Find where the given text appears and provide that cell's center as (X, Y) coordinate. 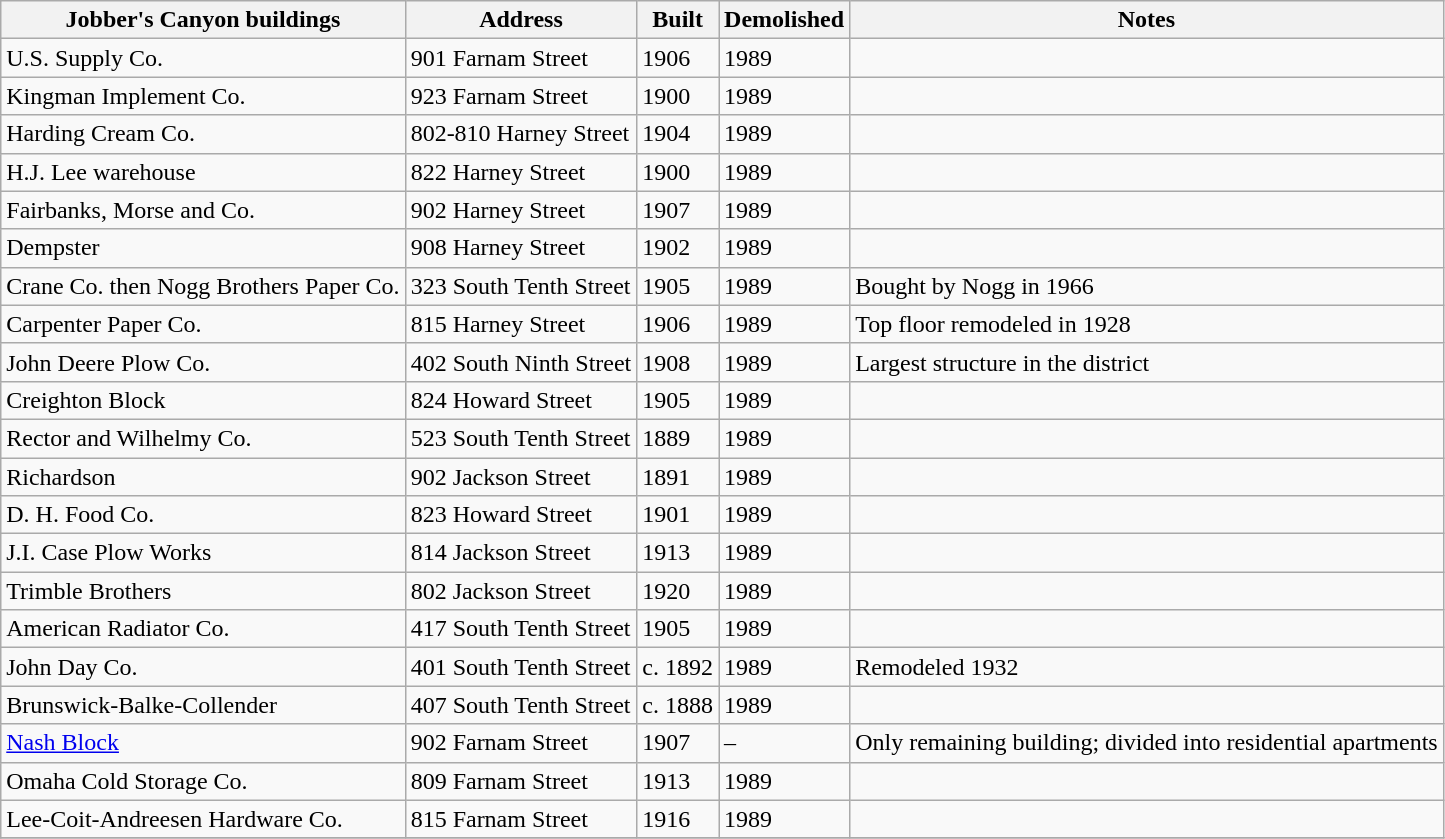
Bought by Nogg in 1966 (1147, 286)
Fairbanks, Morse and Co. (203, 210)
822 Harney Street (521, 172)
John Day Co. (203, 667)
1889 (678, 438)
U.S. Supply Co. (203, 58)
815 Harney Street (521, 324)
402 South Ninth Street (521, 362)
Nash Block (203, 743)
902 Harney Street (521, 210)
Carpenter Paper Co. (203, 324)
Only remaining building; divided into residential apartments (1147, 743)
Built (678, 20)
c. 1888 (678, 705)
Creighton Block (203, 400)
1902 (678, 248)
Richardson (203, 477)
Harding Cream Co. (203, 134)
1908 (678, 362)
417 South Tenth Street (521, 629)
1920 (678, 591)
902 Jackson Street (521, 477)
823 Howard Street (521, 515)
401 South Tenth Street (521, 667)
407 South Tenth Street (521, 705)
– (784, 743)
D. H. Food Co. (203, 515)
523 South Tenth Street (521, 438)
824 Howard Street (521, 400)
Lee-Coit-Andreesen Hardware Co. (203, 819)
Omaha Cold Storage Co. (203, 781)
Largest structure in the district (1147, 362)
Top floor remodeled in 1928 (1147, 324)
815 Farnam Street (521, 819)
Trimble Brothers (203, 591)
Crane Co. then Nogg Brothers Paper Co. (203, 286)
Rector and Wilhelmy Co. (203, 438)
c. 1892 (678, 667)
John Deere Plow Co. (203, 362)
Kingman Implement Co. (203, 96)
923 Farnam Street (521, 96)
1916 (678, 819)
Demolished (784, 20)
802-810 Harney Street (521, 134)
802 Jackson Street (521, 591)
Dempster (203, 248)
1891 (678, 477)
1901 (678, 515)
901 Farnam Street (521, 58)
814 Jackson Street (521, 553)
J.I. Case Plow Works (203, 553)
Notes (1147, 20)
323 South Tenth Street (521, 286)
Address (521, 20)
Remodeled 1932 (1147, 667)
Brunswick-Balke-Collender (203, 705)
908 Harney Street (521, 248)
H.J. Lee warehouse (203, 172)
809 Farnam Street (521, 781)
American Radiator Co. (203, 629)
902 Farnam Street (521, 743)
1904 (678, 134)
Jobber's Canyon buildings (203, 20)
